Extract the (X, Y) coordinate from the center of the cell holding the provided text.  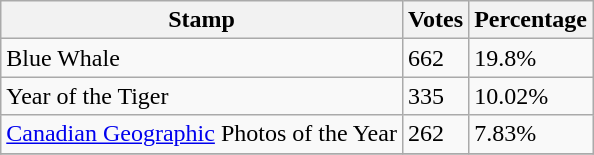
Canadian Geographic Photos of the Year (202, 134)
19.8% (531, 58)
662 (435, 58)
262 (435, 134)
335 (435, 96)
Stamp (202, 20)
Year of the Tiger (202, 96)
Percentage (531, 20)
10.02% (531, 96)
Blue Whale (202, 58)
Votes (435, 20)
7.83% (531, 134)
